Return the (x, y) coordinate for the center point of the cell that contains the specified text.  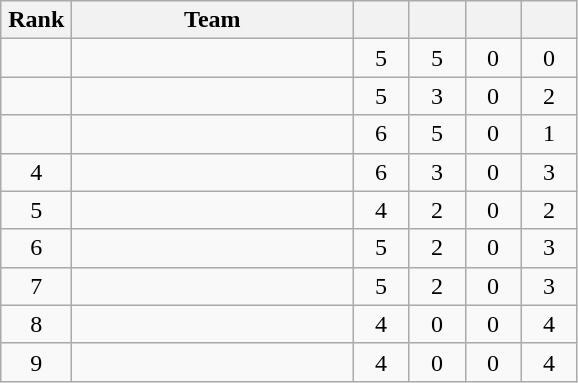
9 (36, 362)
Rank (36, 20)
Team (212, 20)
1 (549, 134)
8 (36, 324)
7 (36, 286)
